Pinpoint the cell where the given text exists, returning its [x, y] midpoint coordinate. 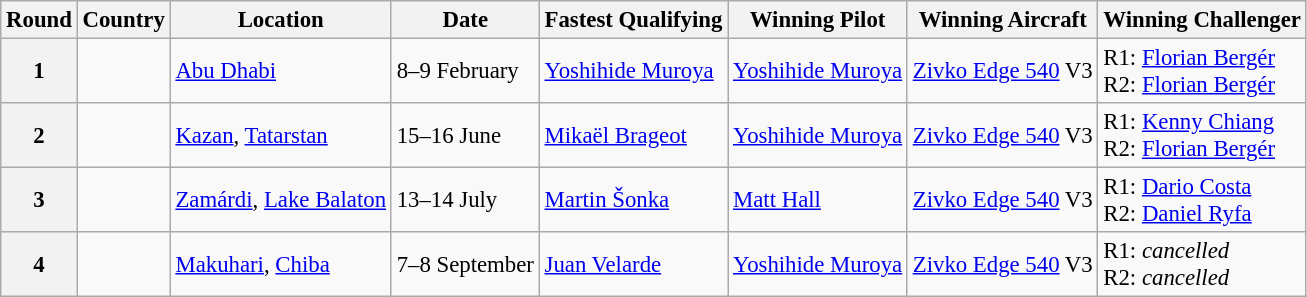
Fastest Qualifying [633, 20]
Location [280, 20]
1 [39, 72]
Abu Dhabi [280, 72]
Country [124, 20]
Winning Aircraft [1002, 20]
2 [39, 136]
3 [39, 200]
R1: Florian BergérR2: Florian Bergér [1202, 72]
Mikaël Brageot [633, 136]
R1: Kenny ChiangR2: Florian Bergér [1202, 136]
R1: Dario CostaR2: Daniel Ryfa [1202, 200]
R1: cancelledR2: cancelled [1202, 264]
Date [465, 20]
15–16 June [465, 136]
Matt Hall [818, 200]
Winning Pilot [818, 20]
Kazan, Tatarstan [280, 136]
Martin Šonka [633, 200]
Makuhari, Chiba [280, 264]
13–14 July [465, 200]
7–8 September [465, 264]
Juan Velarde [633, 264]
Round [39, 20]
8–9 February [465, 72]
Zamárdi, Lake Balaton [280, 200]
4 [39, 264]
Winning Challenger [1202, 20]
